Output the [X, Y] coordinate of the center of the cell containing the given text.  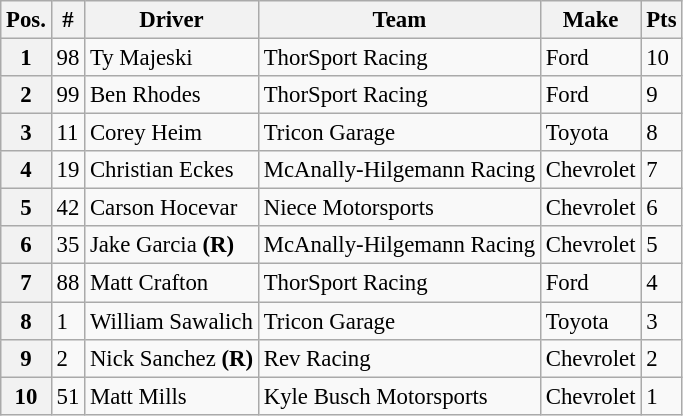
51 [68, 396]
Kyle Busch Motorsports [399, 396]
Ben Rhodes [172, 95]
11 [68, 133]
Corey Heim [172, 133]
Pos. [26, 20]
Pts [662, 20]
# [68, 20]
Ty Majeski [172, 58]
88 [68, 283]
Rev Racing [399, 358]
35 [68, 245]
19 [68, 170]
Matt Crafton [172, 283]
Team [399, 20]
98 [68, 58]
Christian Eckes [172, 170]
42 [68, 208]
Jake Garcia (R) [172, 245]
Carson Hocevar [172, 208]
Make [590, 20]
Matt Mills [172, 396]
Niece Motorsports [399, 208]
William Sawalich [172, 321]
Nick Sanchez (R) [172, 358]
99 [68, 95]
Driver [172, 20]
